Detect which cell encompasses the target text, then output its [X, Y] center coordinate. 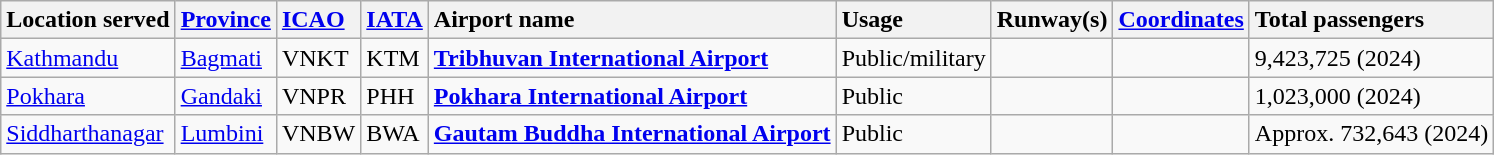
Location served [88, 20]
VNBW [318, 134]
Approx. 732,643 (2024) [1371, 134]
Public/military [914, 58]
Gautam Buddha International Airport [632, 134]
Runway(s) [1052, 20]
BWA [395, 134]
Coordinates [1181, 20]
Gandaki [226, 96]
PHH [395, 96]
Total passengers [1371, 20]
Pokhara International Airport [632, 96]
1,023,000 (2024) [1371, 96]
Province [226, 20]
Tribhuvan International Airport [632, 58]
Siddharthanagar [88, 134]
Bagmati [226, 58]
VNPR [318, 96]
ICAO [318, 20]
VNKT [318, 58]
Lumbini [226, 134]
Airport name [632, 20]
Pokhara [88, 96]
9,423,725 (2024) [1371, 58]
IATA [395, 20]
Usage [914, 20]
Kathmandu [88, 58]
KTM [395, 58]
